Detect which cell encompasses the target text, then output its [x, y] center coordinate. 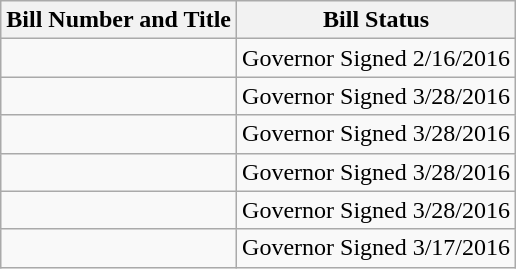
Bill Status [376, 20]
Governor Signed 3/17/2016 [376, 248]
Governor Signed 2/16/2016 [376, 58]
Bill Number and Title [119, 20]
